Find where the given text appears and provide that cell's center as [X, Y] coordinate. 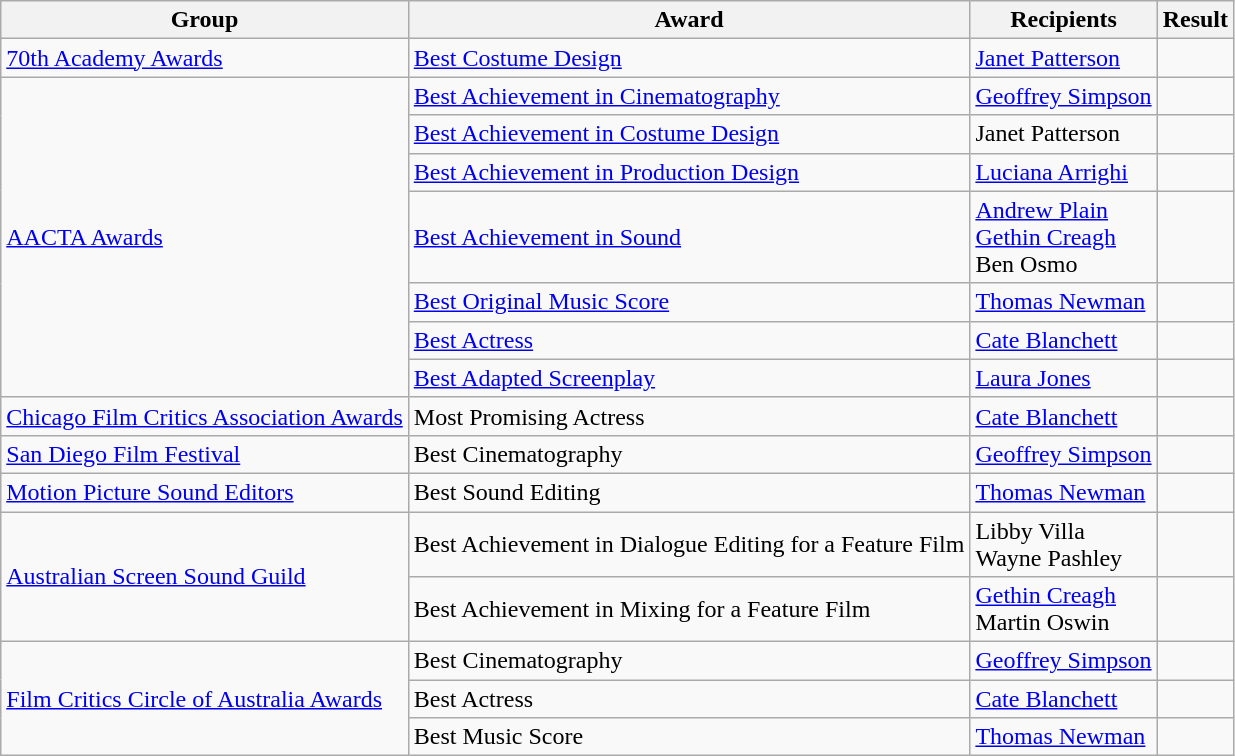
Recipients [1064, 20]
Best Achievement in Dialogue Editing for a Feature Film [689, 544]
Chicago Film Critics Association Awards [205, 416]
Libby VillaWayne Pashley [1064, 544]
Australian Screen Sound Guild [205, 577]
Best Achievement in Production Design [689, 172]
Award [689, 20]
AACTA Awards [205, 237]
Best Original Music Score [689, 302]
Group [205, 20]
Best Achievement in Cinematography [689, 96]
70th Academy Awards [205, 58]
Best Costume Design [689, 58]
Best Sound Editing [689, 492]
Best Achievement in Mixing for a Feature Film [689, 610]
San Diego Film Festival [205, 454]
Motion Picture Sound Editors [205, 492]
Andrew PlainGethin CreaghBen Osmo [1064, 237]
Laura Jones [1064, 378]
Gethin CreaghMartin Oswin [1064, 610]
Result [1195, 20]
Best Music Score [689, 737]
Most Promising Actress [689, 416]
Luciana Arrighi [1064, 172]
Best Adapted Screenplay [689, 378]
Best Achievement in Costume Design [689, 134]
Best Achievement in Sound [689, 237]
Film Critics Circle of Australia Awards [205, 699]
